For the text-containing cell, return its midpoint in (X, Y) coordinate format. 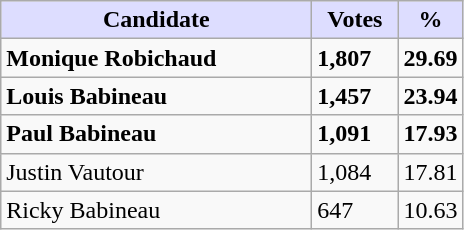
Candidate (156, 20)
1,457 (355, 96)
23.94 (430, 96)
% (430, 20)
Votes (355, 20)
1,091 (355, 134)
1,807 (355, 58)
29.69 (430, 58)
Paul Babineau (156, 134)
17.81 (430, 172)
17.93 (430, 134)
Ricky Babineau (156, 210)
Justin Vautour (156, 172)
10.63 (430, 210)
647 (355, 210)
Louis Babineau (156, 96)
1,084 (355, 172)
Monique Robichaud (156, 58)
